Return [X, Y] of the center of cell containing provided text 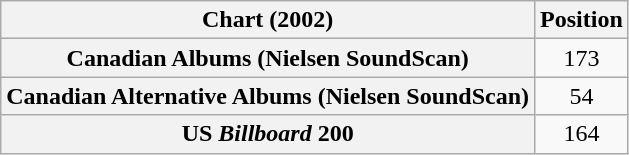
Chart (2002) [268, 20]
54 [582, 96]
US Billboard 200 [268, 134]
Position [582, 20]
Canadian Alternative Albums (Nielsen SoundScan) [268, 96]
Canadian Albums (Nielsen SoundScan) [268, 58]
173 [582, 58]
164 [582, 134]
